Scan for the cell matching the given text and deliver its (x, y) coordinate at center. 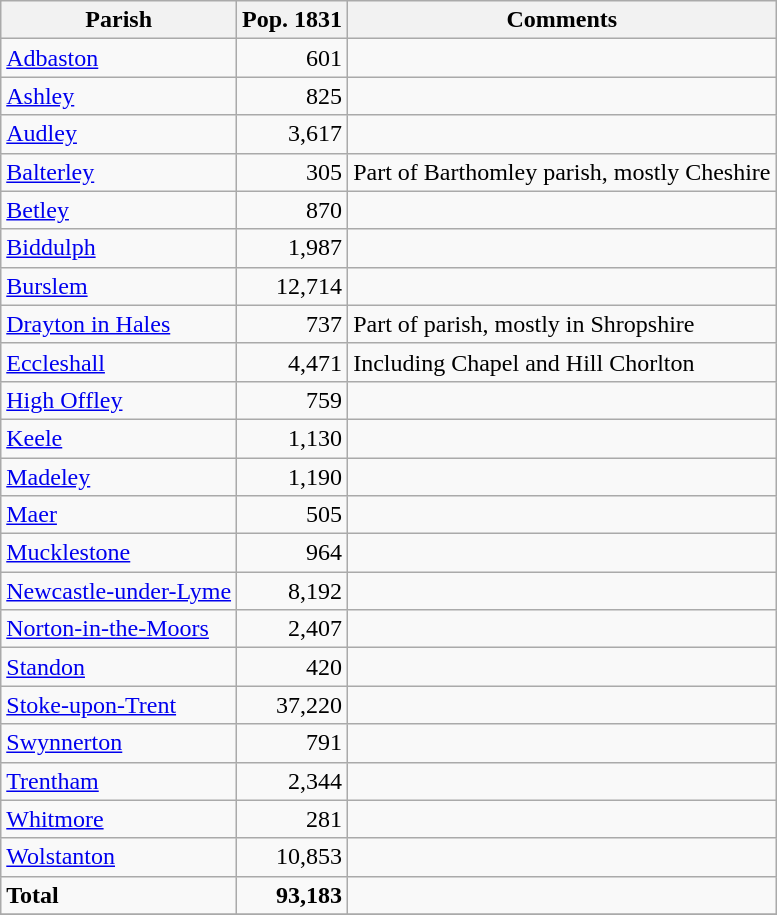
Madeley (119, 477)
Biddulph (119, 248)
791 (292, 743)
1,130 (292, 438)
Total (119, 895)
737 (292, 324)
1,987 (292, 248)
Part of parish, mostly in Shropshire (562, 324)
Part of Barthomley parish, mostly Cheshire (562, 172)
420 (292, 667)
305 (292, 172)
505 (292, 515)
Trentham (119, 781)
8,192 (292, 591)
Betley (119, 210)
12,714 (292, 286)
Maer (119, 515)
825 (292, 96)
Including Chapel and Hill Chorlton (562, 362)
964 (292, 553)
10,853 (292, 857)
Drayton in Hales (119, 324)
Whitmore (119, 819)
37,220 (292, 705)
Stoke-upon-Trent (119, 705)
Balterley (119, 172)
759 (292, 400)
Standon (119, 667)
Ashley (119, 96)
601 (292, 58)
Parish (119, 20)
Keele (119, 438)
High Offley (119, 400)
Wolstanton (119, 857)
93,183 (292, 895)
Adbaston (119, 58)
Norton-in-the-Moors (119, 629)
Audley (119, 134)
1,190 (292, 477)
Mucklestone (119, 553)
870 (292, 210)
Comments (562, 20)
Burslem (119, 286)
2,344 (292, 781)
Newcastle-under-Lyme (119, 591)
Eccleshall (119, 362)
281 (292, 819)
4,471 (292, 362)
Pop. 1831 (292, 20)
2,407 (292, 629)
3,617 (292, 134)
Swynnerton (119, 743)
